Extract the (x, y) coordinate from the center of the cell holding the provided text.  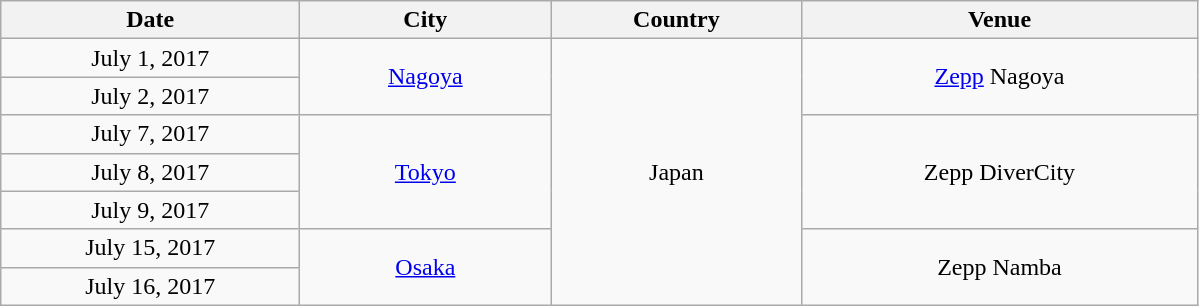
Zepp Namba (1000, 267)
Zepp Nagoya (1000, 77)
July 7, 2017 (150, 134)
July 8, 2017 (150, 172)
Japan (676, 172)
Nagoya (426, 77)
Zepp DiverCity (1000, 172)
Venue (1000, 20)
Osaka (426, 267)
July 9, 2017 (150, 210)
Country (676, 20)
July 2, 2017 (150, 96)
July 1, 2017 (150, 58)
July 16, 2017 (150, 286)
Tokyo (426, 172)
July 15, 2017 (150, 248)
Date (150, 20)
City (426, 20)
